For the text-containing cell, return its midpoint in [X, Y] coordinate format. 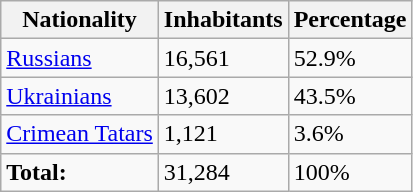
Total: [80, 172]
Nationality [80, 20]
Percentage [350, 20]
100% [350, 172]
1,121 [223, 134]
Ukrainians [80, 96]
3.6% [350, 134]
43.5% [350, 96]
52.9% [350, 58]
31,284 [223, 172]
Crimean Tatars [80, 134]
Inhabitants [223, 20]
Russians [80, 58]
13,602 [223, 96]
16,561 [223, 58]
